Find where the given text appears and provide that cell's center as (X, Y) coordinate. 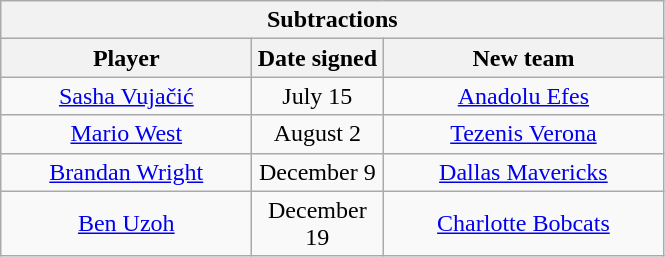
Dallas Mavericks (524, 172)
Brandan Wright (126, 172)
December 9 (318, 172)
Player (126, 58)
Date signed (318, 58)
Subtractions (332, 20)
August 2 (318, 134)
Charlotte Bobcats (524, 224)
December 19 (318, 224)
New team (524, 58)
Anadolu Efes (524, 96)
Ben Uzoh (126, 224)
July 15 (318, 96)
Mario West (126, 134)
Sasha Vujačić (126, 96)
Tezenis Verona (524, 134)
